Provide the [x, y] coordinate of the cell's center where the given text is located.  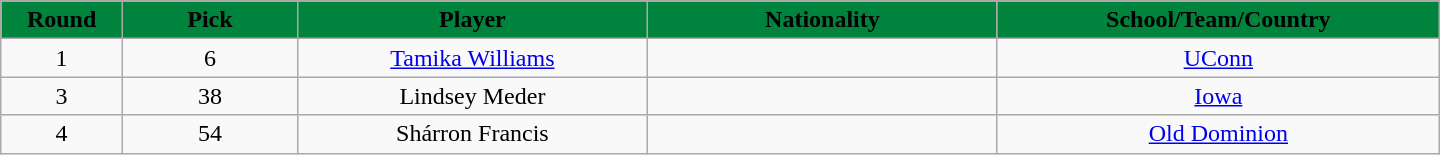
Shárron Francis [472, 134]
Old Dominion [1218, 134]
4 [62, 134]
School/Team/Country [1218, 20]
Player [472, 20]
Lindsey Meder [472, 96]
Tamika Williams [472, 58]
1 [62, 58]
54 [210, 134]
Iowa [1218, 96]
38 [210, 96]
6 [210, 58]
UConn [1218, 58]
Pick [210, 20]
Nationality [822, 20]
3 [62, 96]
Round [62, 20]
